Locate the cell with the specified text and output its [X, Y] center coordinate. 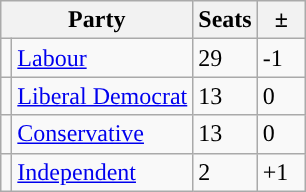
-1 [281, 58]
Labour [102, 58]
2 [225, 172]
Conservative [102, 134]
Liberal Democrat [102, 96]
29 [225, 58]
Independent [102, 172]
Seats [225, 20]
+1 [281, 172]
± [281, 20]
Party [97, 20]
